Scan for the cell matching the given text and deliver its (x, y) coordinate at center. 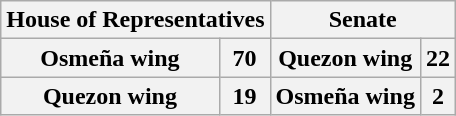
Senate (362, 20)
70 (244, 58)
House of Representatives (136, 20)
22 (438, 58)
19 (244, 96)
2 (438, 96)
